Determine the [x, y] coordinate at the center of the cell enclosing the given text.  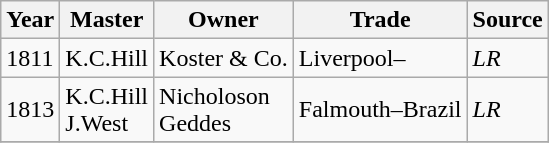
1813 [30, 110]
Year [30, 20]
K.C.HillJ.West [107, 110]
1811 [30, 58]
Falmouth–Brazil [380, 110]
Owner [224, 20]
K.C.Hill [107, 58]
Master [107, 20]
Koster & Co. [224, 58]
NicholosonGeddes [224, 110]
Trade [380, 20]
Source [508, 20]
Liverpool– [380, 58]
